Find where the given text appears and provide that cell's center as [X, Y] coordinate. 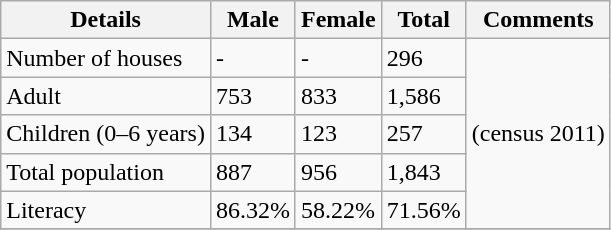
833 [338, 96]
956 [338, 172]
Female [338, 20]
1,586 [424, 96]
Details [106, 20]
Number of houses [106, 58]
296 [424, 58]
86.32% [252, 210]
Children (0–6 years) [106, 134]
887 [252, 172]
58.22% [338, 210]
Adult [106, 96]
Total [424, 20]
Literacy [106, 210]
753 [252, 96]
257 [424, 134]
123 [338, 134]
Comments [538, 20]
71.56% [424, 210]
134 [252, 134]
Total population [106, 172]
(census 2011) [538, 134]
Male [252, 20]
1,843 [424, 172]
